Detect which cell encompasses the target text, then output its (x, y) center coordinate. 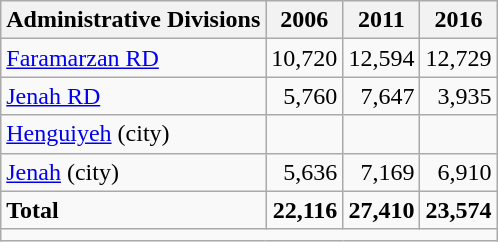
12,729 (458, 58)
5,760 (304, 96)
23,574 (458, 210)
Henguiyeh (city) (134, 134)
5,636 (304, 172)
2006 (304, 20)
Administrative Divisions (134, 20)
22,116 (304, 210)
Jenah RD (134, 96)
2011 (382, 20)
Jenah (city) (134, 172)
27,410 (382, 210)
3,935 (458, 96)
6,910 (458, 172)
2016 (458, 20)
Total (134, 210)
7,169 (382, 172)
10,720 (304, 58)
12,594 (382, 58)
7,647 (382, 96)
Faramarzan RD (134, 58)
